Find where the given text appears and provide that cell's center as [X, Y] coordinate. 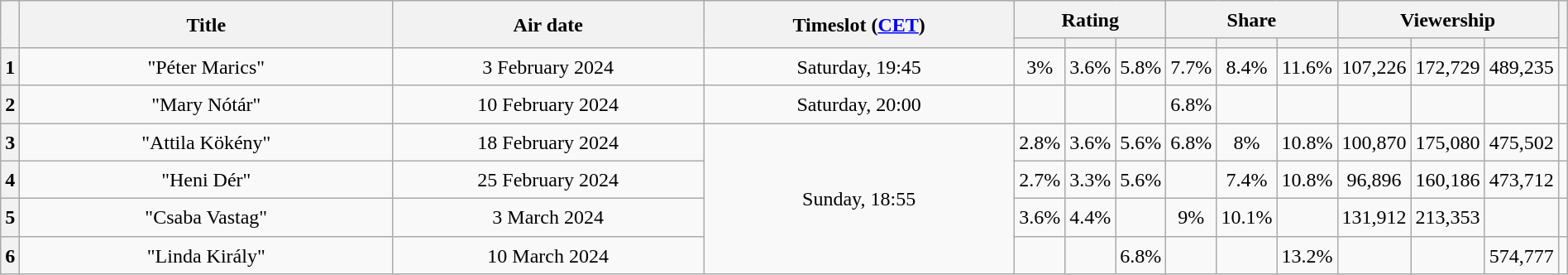
175,080 [1447, 142]
96,896 [1374, 180]
5.8% [1141, 66]
Sunday, 18:55 [859, 198]
2.7% [1040, 180]
574,777 [1522, 255]
8.4% [1247, 66]
6 [10, 255]
1 [10, 66]
Rating [1090, 20]
100,870 [1374, 142]
8% [1247, 142]
4 [10, 180]
107,226 [1374, 66]
172,729 [1447, 66]
3 March 2024 [548, 218]
"Mary Nótár" [207, 104]
"Linda Király" [207, 255]
Viewership [1447, 20]
7.4% [1247, 180]
473,712 [1522, 180]
Saturday, 19:45 [859, 66]
213,353 [1447, 218]
3.3% [1090, 180]
"Attila Kökény" [207, 142]
"Péter Marics" [207, 66]
5 [10, 218]
9% [1191, 218]
10 March 2024 [548, 255]
2.8% [1040, 142]
10 February 2024 [548, 104]
3% [1040, 66]
7.7% [1191, 66]
3 February 2024 [548, 66]
3 [10, 142]
Saturday, 20:00 [859, 104]
2 [10, 104]
11.6% [1307, 66]
13.2% [1307, 255]
Share [1252, 20]
10.1% [1247, 218]
Title [207, 25]
160,186 [1447, 180]
489,235 [1522, 66]
475,502 [1522, 142]
18 February 2024 [548, 142]
Timeslot (CET) [859, 25]
131,912 [1374, 218]
"Heni Dér" [207, 180]
4.4% [1090, 218]
25 February 2024 [548, 180]
"Csaba Vastag" [207, 218]
Air date [548, 25]
